Locate the cell with the specified text and output its [x, y] center coordinate. 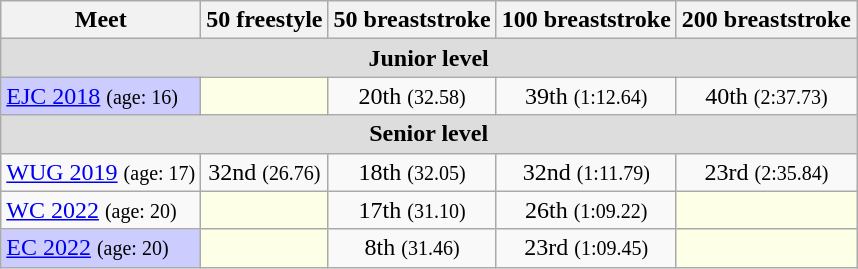
50 breaststroke [412, 20]
23rd (1:09.45) [586, 248]
EC 2022 (age: 20) [101, 248]
39th (1:12.64) [586, 96]
WC 2022 (age: 20) [101, 210]
20th (32.58) [412, 96]
32nd (1:11.79) [586, 172]
32nd (26.76) [264, 172]
26th (1:09.22) [586, 210]
50 freestyle [264, 20]
EJC 2018 (age: 16) [101, 96]
200 breaststroke [766, 20]
100 breaststroke [586, 20]
23rd (2:35.84) [766, 172]
8th (31.46) [412, 248]
Junior level [429, 58]
WUG 2019 (age: 17) [101, 172]
40th (2:37.73) [766, 96]
17th (31.10) [412, 210]
18th (32.05) [412, 172]
Senior level [429, 134]
Meet [101, 20]
